Determine the (x, y) coordinate at the center of the cell enclosing the given text.  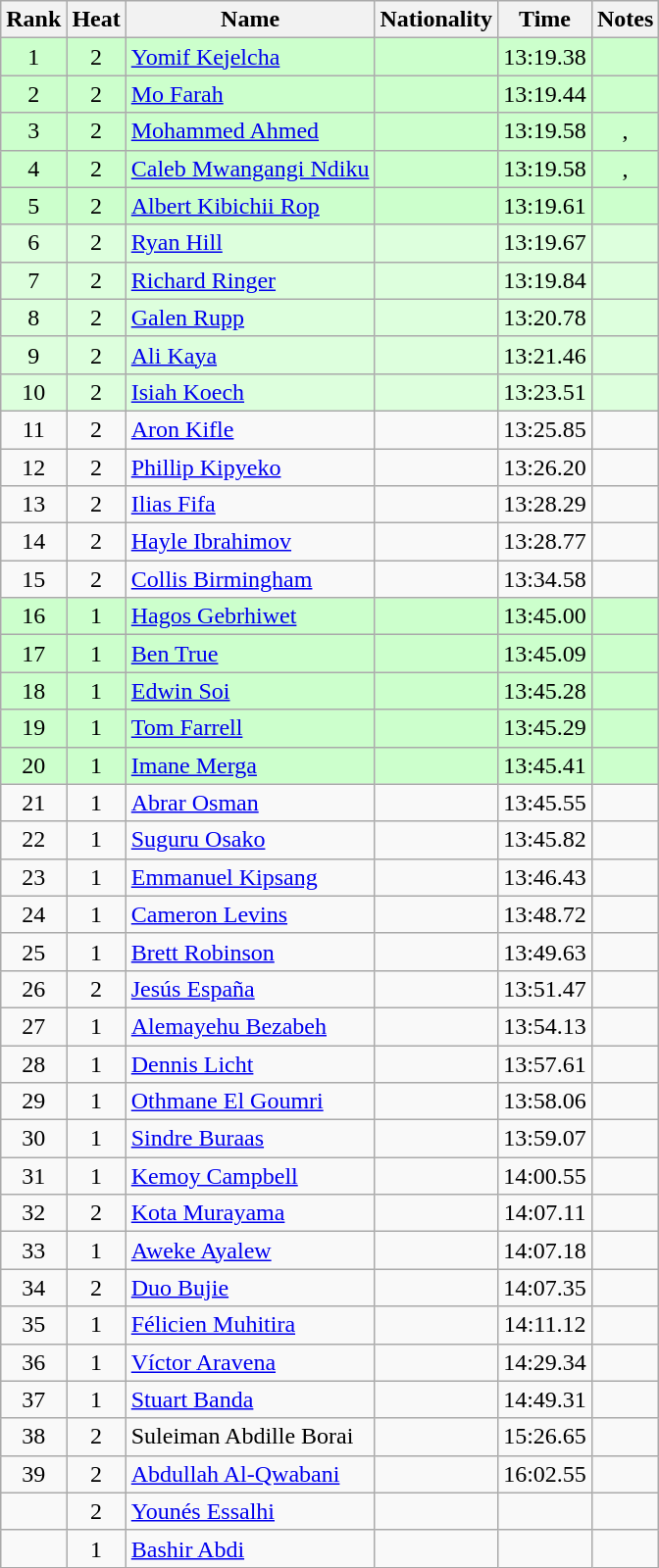
14:07.11 (545, 1213)
Isiah Koech (250, 392)
35 (33, 1325)
23 (33, 877)
14:00.55 (545, 1176)
Abrar Osman (250, 803)
Ben True (250, 654)
Sindre Buraas (250, 1139)
Tom Farrell (250, 728)
5 (33, 206)
13:46.43 (545, 877)
27 (33, 1026)
Othmane El Goumri (250, 1102)
13:19.84 (545, 280)
13:54.13 (545, 1026)
Nationality (436, 20)
Kota Murayama (250, 1213)
Kemoy Campbell (250, 1176)
13:48.72 (545, 914)
Ali Kaya (250, 355)
14:07.18 (545, 1250)
24 (33, 914)
16 (33, 616)
29 (33, 1102)
Younés Essalhi (250, 1511)
17 (33, 654)
4 (33, 169)
14:07.35 (545, 1288)
Emmanuel Kipsang (250, 877)
13:57.61 (545, 1063)
8 (33, 318)
Caleb Mwangangi Ndiku (250, 169)
Rank (33, 20)
Heat (96, 20)
16:02.55 (545, 1474)
13:58.06 (545, 1102)
11 (33, 429)
Name (250, 20)
Dennis Licht (250, 1063)
13:45.00 (545, 616)
13 (33, 505)
33 (33, 1250)
28 (33, 1063)
13:21.46 (545, 355)
13:19.44 (545, 94)
13:49.63 (545, 952)
9 (33, 355)
13:25.85 (545, 429)
36 (33, 1362)
21 (33, 803)
13:20.78 (545, 318)
13:34.58 (545, 579)
13:28.77 (545, 542)
13:51.47 (545, 989)
13:45.28 (545, 691)
Edwin Soi (250, 691)
14:29.34 (545, 1362)
Mohammed Ahmed (250, 131)
18 (33, 691)
13:19.67 (545, 243)
14:11.12 (545, 1325)
Víctor Aravena (250, 1362)
14:49.31 (545, 1399)
Abdullah Al-Qwabani (250, 1474)
13:45.29 (545, 728)
20 (33, 765)
13:45.55 (545, 803)
Jesús España (250, 989)
Imane Merga (250, 765)
13:45.82 (545, 840)
Brett Robinson (250, 952)
7 (33, 280)
13:26.20 (545, 467)
31 (33, 1176)
Galen Rupp (250, 318)
Félicien Muhitira (250, 1325)
Suleiman Abdille Borai (250, 1437)
26 (33, 989)
13:19.61 (545, 206)
3 (33, 131)
Aweke Ayalew (250, 1250)
Stuart Banda (250, 1399)
Suguru Osako (250, 840)
Phillip Kipyeko (250, 467)
Notes (625, 20)
34 (33, 1288)
15 (33, 579)
Cameron Levins (250, 914)
10 (33, 392)
Albert Kibichii Rop (250, 206)
Collis Birmingham (250, 579)
Alemayehu Bezabeh (250, 1026)
22 (33, 840)
13:23.51 (545, 392)
Yomif Kejelcha (250, 57)
Richard Ringer (250, 280)
13:59.07 (545, 1139)
32 (33, 1213)
Ilias Fifa (250, 505)
15:26.65 (545, 1437)
Bashir Abdi (250, 1548)
37 (33, 1399)
25 (33, 952)
13:28.29 (545, 505)
Hagos Gebrhiwet (250, 616)
Duo Bujie (250, 1288)
Hayle Ibrahimov (250, 542)
30 (33, 1139)
6 (33, 243)
39 (33, 1474)
Mo Farah (250, 94)
14 (33, 542)
13:19.38 (545, 57)
13:45.09 (545, 654)
19 (33, 728)
Ryan Hill (250, 243)
Time (545, 20)
13:45.41 (545, 765)
12 (33, 467)
Aron Kifle (250, 429)
38 (33, 1437)
